Pinpoint the cell where the given text exists, returning its (X, Y) midpoint coordinate. 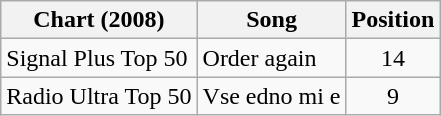
Signal Plus Top 50 (99, 58)
Order again (272, 58)
9 (393, 96)
14 (393, 58)
Radio Ultra Top 50 (99, 96)
Song (272, 20)
Position (393, 20)
Vse edno mi e (272, 96)
Chart (2008) (99, 20)
